Determine the [X, Y] coordinate at the center of the cell enclosing the given text.  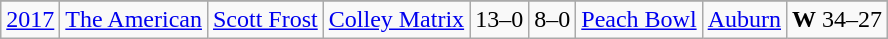
W 34–27 [838, 20]
Peach Bowl [639, 20]
Scott Frost [265, 20]
8–0 [552, 20]
Colley Matrix [396, 20]
2017 [30, 20]
Auburn [744, 20]
The American [134, 20]
13–0 [500, 20]
